Output the [x, y] coordinate of the center of the cell containing the given text.  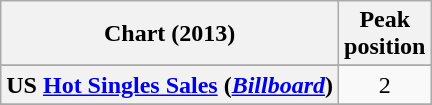
Chart (2013) [170, 34]
2 [385, 85]
Peakposition [385, 34]
US Hot Singles Sales (Billboard) [170, 85]
